Determine the [X, Y] coordinate at the center of the cell enclosing the given text.  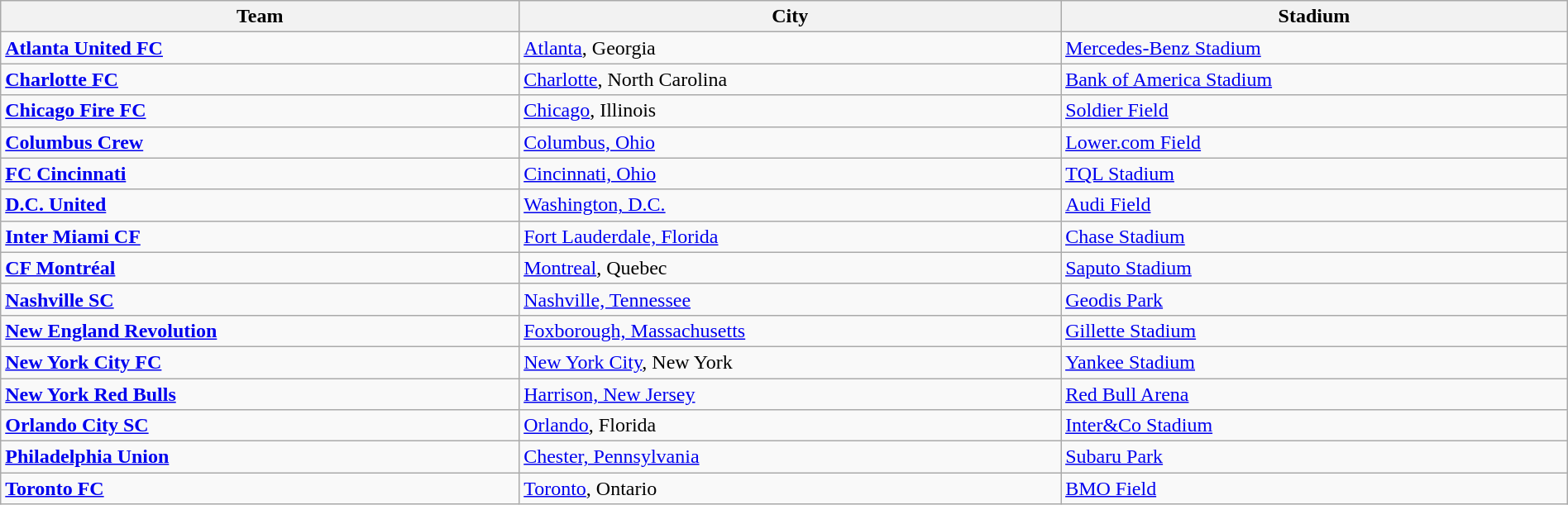
Mercedes-Benz Stadium [1315, 48]
Nashville, Tennessee [791, 299]
New York City FC [260, 362]
Nashville SC [260, 299]
Lower.com Field [1315, 142]
Columbus Crew [260, 142]
Gillette Stadium [1315, 331]
Orlando, Florida [791, 426]
FC Cincinnati [260, 174]
Soldier Field [1315, 111]
Philadelphia Union [260, 457]
Red Bull Arena [1315, 394]
Bank of America Stadium [1315, 79]
Stadium [1315, 17]
Harrison, New Jersey [791, 394]
Subaru Park [1315, 457]
Columbus, Ohio [791, 142]
Team [260, 17]
City [791, 17]
Charlotte FC [260, 79]
New York Red Bulls [260, 394]
Chicago, Illinois [791, 111]
Inter Miami CF [260, 236]
Audi Field [1315, 205]
Geodis Park [1315, 299]
Chase Stadium [1315, 236]
Chester, Pennsylvania [791, 457]
Toronto FC [260, 488]
Orlando City SC [260, 426]
D.C. United [260, 205]
Cincinnati, Ohio [791, 174]
Atlanta United FC [260, 48]
TQL Stadium [1315, 174]
Inter&Co Stadium [1315, 426]
Fort Lauderdale, Florida [791, 236]
Montreal, Quebec [791, 268]
Foxborough, Massachusetts [791, 331]
New York City, New York [791, 362]
Yankee Stadium [1315, 362]
New England Revolution [260, 331]
BMO Field [1315, 488]
Charlotte, North Carolina [791, 79]
CF Montréal [260, 268]
Toronto, Ontario [791, 488]
Washington, D.C. [791, 205]
Saputo Stadium [1315, 268]
Chicago Fire FC [260, 111]
Atlanta, Georgia [791, 48]
